Provide the (x, y) coordinate of the cell's center where the given text is located.  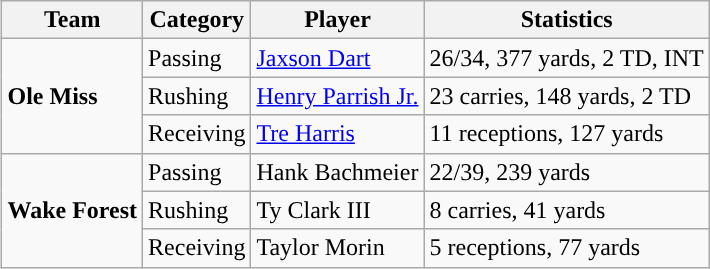
Category (197, 20)
Statistics (566, 20)
23 carries, 148 yards, 2 TD (566, 96)
22/39, 239 yards (566, 172)
Henry Parrish Jr. (338, 96)
Tre Harris (338, 134)
Ty Clark III (338, 210)
8 carries, 41 yards (566, 210)
Team (72, 20)
Player (338, 20)
Taylor Morin (338, 248)
Wake Forest (72, 210)
26/34, 377 yards, 2 TD, INT (566, 58)
Hank Bachmeier (338, 172)
Ole Miss (72, 96)
11 receptions, 127 yards (566, 134)
5 receptions, 77 yards (566, 248)
Jaxson Dart (338, 58)
